Output the [x, y] coordinate of the center of the cell containing the given text.  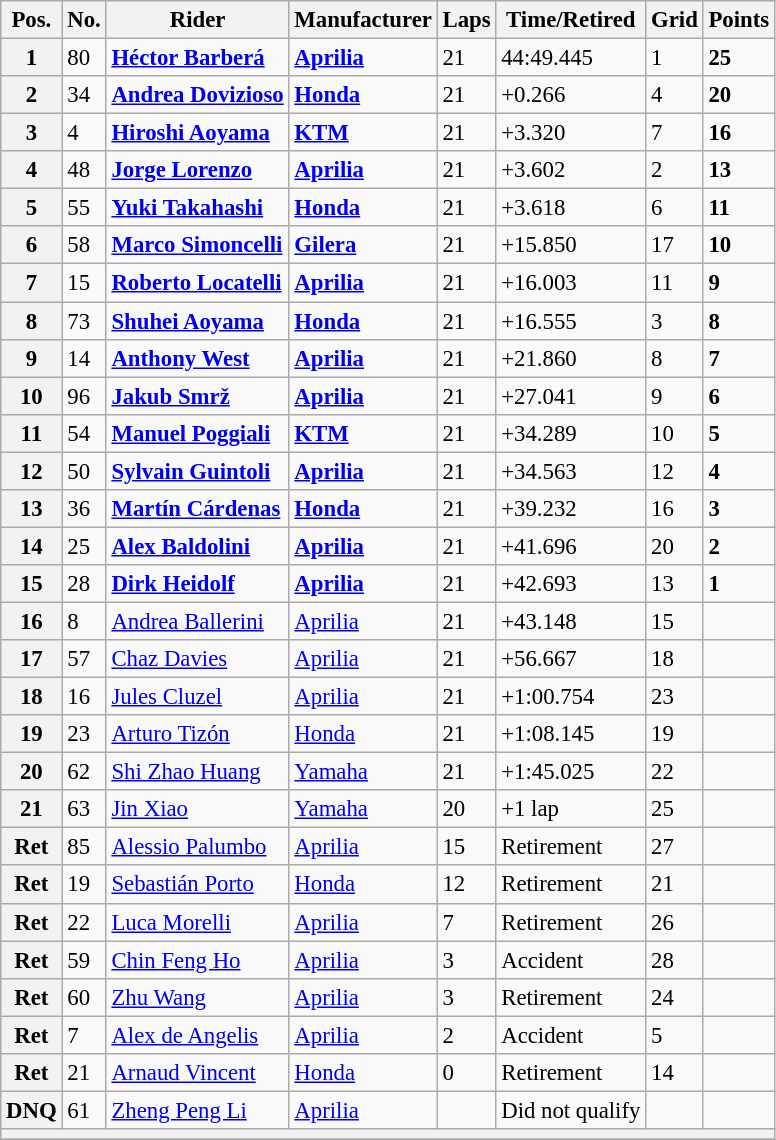
+3.320 [571, 133]
+3.618 [571, 208]
24 [674, 997]
+39.232 [571, 509]
+42.693 [571, 584]
Marco Simoncelli [198, 245]
Arturo Tizón [198, 734]
+3.602 [571, 170]
DNQ [32, 1110]
26 [674, 922]
Martín Cárdenas [198, 509]
+34.563 [571, 471]
0 [466, 1073]
Arnaud Vincent [198, 1073]
Laps [466, 20]
Shuhei Aoyama [198, 321]
73 [84, 321]
+1:00.754 [571, 697]
48 [84, 170]
54 [84, 433]
Roberto Locatelli [198, 283]
50 [84, 471]
Points [738, 20]
Gilera [363, 245]
Anthony West [198, 358]
80 [84, 58]
+43.148 [571, 621]
+16.555 [571, 321]
Manufacturer [363, 20]
55 [84, 208]
Zhu Wang [198, 997]
+1 lap [571, 809]
27 [674, 847]
Andrea Dovizioso [198, 95]
Alessio Palumbo [198, 847]
+1:08.145 [571, 734]
Luca Morelli [198, 922]
Sylvain Guintoli [198, 471]
58 [84, 245]
63 [84, 809]
Alex Baldolini [198, 546]
+56.667 [571, 659]
34 [84, 95]
62 [84, 772]
Zheng Peng Li [198, 1110]
61 [84, 1110]
96 [84, 396]
No. [84, 20]
+34.289 [571, 433]
Shi Zhao Huang [198, 772]
60 [84, 997]
Chaz Davies [198, 659]
Jakub Smrž [198, 396]
Jorge Lorenzo [198, 170]
+0.266 [571, 95]
85 [84, 847]
Grid [674, 20]
57 [84, 659]
Time/Retired [571, 20]
Hiroshi Aoyama [198, 133]
Sebastián Porto [198, 885]
59 [84, 960]
Manuel Poggiali [198, 433]
Rider [198, 20]
Andrea Ballerini [198, 621]
Dirk Heidolf [198, 584]
Yuki Takahashi [198, 208]
44:49.445 [571, 58]
Chin Feng Ho [198, 960]
Did not qualify [571, 1110]
Jules Cluzel [198, 697]
+16.003 [571, 283]
+41.696 [571, 546]
Héctor Barberá [198, 58]
+15.850 [571, 245]
+27.041 [571, 396]
+1:45.025 [571, 772]
Jin Xiao [198, 809]
Pos. [32, 20]
Alex de Angelis [198, 1035]
36 [84, 509]
+21.860 [571, 358]
